Locate the cell with the specified text and output its [X, Y] center coordinate. 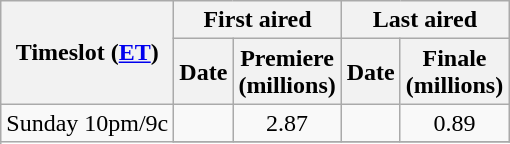
Timeslot (ET) [88, 52]
Sunday 10pm/9c [88, 123]
Premiere(millions) [287, 72]
2.87 [287, 123]
0.89 [454, 123]
First aired [258, 20]
Last aired [424, 20]
Finale(millions) [454, 72]
